Determine the [x, y] coordinate at the center of the cell enclosing the given text.  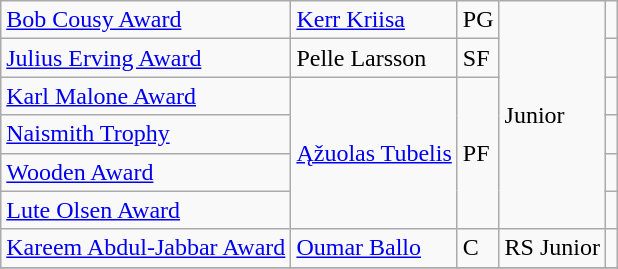
Julius Erving Award [146, 58]
Bob Cousy Award [146, 20]
Ąžuolas Tubelis [374, 153]
Kareem Abdul-Jabbar Award [146, 248]
Karl Malone Award [146, 96]
Lute Olsen Award [146, 210]
PF [478, 153]
Wooden Award [146, 172]
Oumar Ballo [374, 248]
Junior [552, 115]
C [478, 248]
Naismith Trophy [146, 134]
Kerr Kriisa [374, 20]
Pelle Larsson [374, 58]
PG [478, 20]
RS Junior [552, 248]
SF [478, 58]
